From the cell containing the given text, extract its center point as (x, y) coordinate. 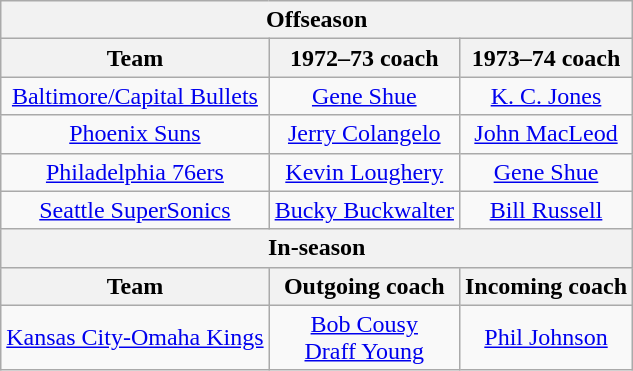
1972–73 coach (364, 58)
Bucky Buckwalter (364, 210)
Jerry Colangelo (364, 134)
Philadelphia 76ers (135, 172)
Seattle SuperSonics (135, 210)
Phil Johnson (546, 338)
K. C. Jones (546, 96)
Outgoing coach (364, 286)
Offseason (317, 20)
Incoming coach (546, 286)
Baltimore/Capital Bullets (135, 96)
Kansas City-Omaha Kings (135, 338)
In-season (317, 248)
John MacLeod (546, 134)
Kevin Loughery (364, 172)
1973–74 coach (546, 58)
Bill Russell (546, 210)
Bob CousyDraff Young (364, 338)
Phoenix Suns (135, 134)
